Pinpoint the cell where the given text exists, returning its (X, Y) midpoint coordinate. 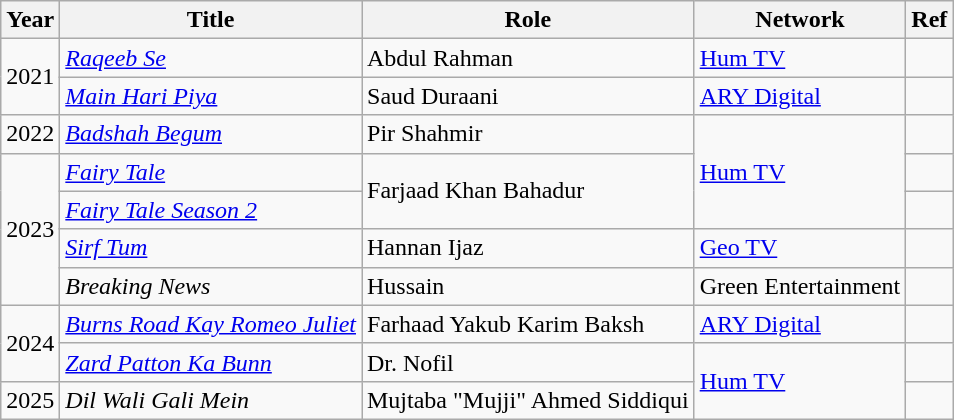
Dil Wali Gali Mein (211, 400)
Year (30, 20)
Hannan Ijaz (528, 248)
Role (528, 20)
Burns Road Kay Romeo Juliet (211, 324)
Network (800, 20)
2022 (30, 134)
2021 (30, 77)
Breaking News (211, 286)
Main Hari Piya (211, 96)
Abdul Rahman (528, 58)
Dr. Nofil (528, 362)
Badshah Begum (211, 134)
Raqeeb Se (211, 58)
Farhaad Yakub Karim Baksh (528, 324)
Title (211, 20)
Saud Duraani (528, 96)
Zard Patton Ka Bunn (211, 362)
Hussain (528, 286)
2025 (30, 400)
Fairy Tale Season 2 (211, 210)
Fairy Tale (211, 172)
Mujtaba "Mujji" Ahmed Siddiqui (528, 400)
Farjaad Khan Bahadur (528, 191)
Geo TV (800, 248)
2024 (30, 343)
Pir Shahmir (528, 134)
Green Entertainment (800, 286)
Ref (930, 20)
Sirf Tum (211, 248)
2023 (30, 229)
